Determine the (x, y) coordinate at the center of the cell enclosing the given text.  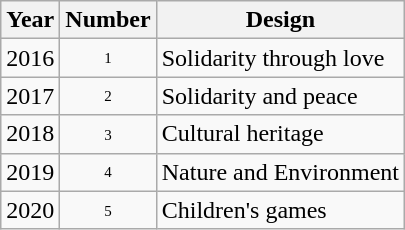
2017 (30, 96)
Number (108, 20)
Nature and Environment (280, 172)
5 (108, 210)
3 (108, 134)
2 (108, 96)
Solidarity and peace (280, 96)
Year (30, 20)
2016 (30, 58)
1 (108, 58)
2019 (30, 172)
2020 (30, 210)
Cultural heritage (280, 134)
4 (108, 172)
Solidarity through love (280, 58)
Design (280, 20)
2018 (30, 134)
Children's games (280, 210)
